Pinpoint the cell where the given text exists, returning its [X, Y] midpoint coordinate. 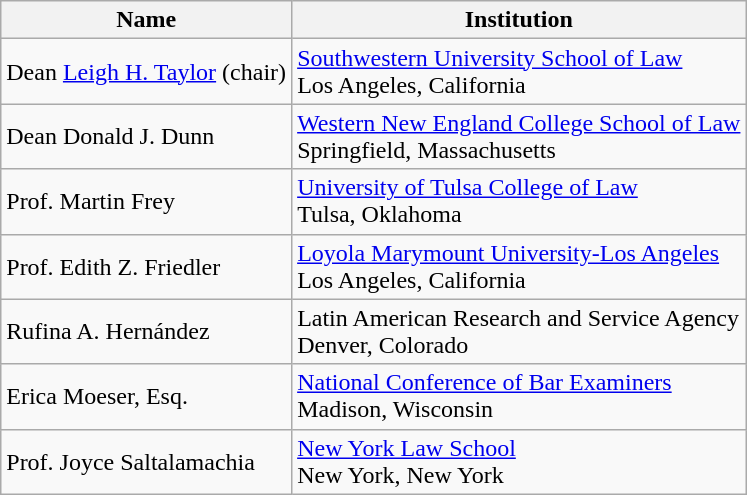
Western New England College School of LawSpringfield, Massachusetts [519, 136]
Rufina A. Hernández [146, 332]
Name [146, 20]
Latin American Research and Service AgencyDenver, Colorado [519, 332]
Prof. Edith Z. Friedler [146, 266]
National Conference of Bar ExaminersMadison, Wisconsin [519, 396]
Southwestern University School of LawLos Angeles, California [519, 72]
University of Tulsa College of LawTulsa, Oklahoma [519, 202]
Dean Donald J. Dunn [146, 136]
Dean Leigh H. Taylor (chair) [146, 72]
Loyola Marymount University-Los AngelesLos Angeles, California [519, 266]
Prof. Joyce Saltalamachia [146, 462]
Institution [519, 20]
Erica Moeser, Esq. [146, 396]
New York Law SchoolNew York, New York [519, 462]
Prof. Martin Frey [146, 202]
